Extract the [x, y] coordinate from the center of the cell holding the provided text.  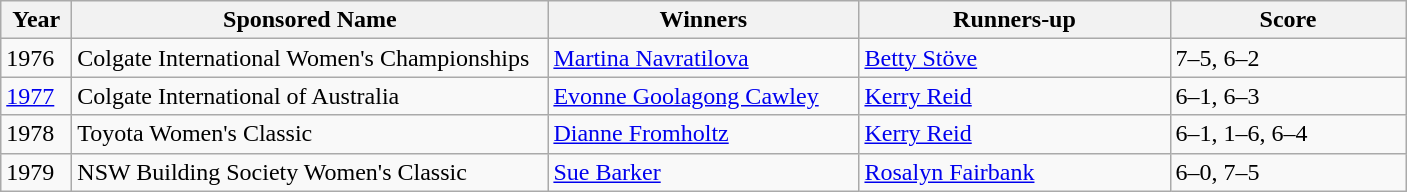
1978 [36, 134]
Year [36, 20]
6–1, 1–6, 6–4 [1288, 134]
Dianne Fromholtz [704, 134]
Martina Navratilova [704, 58]
Toyota Women's Classic [310, 134]
Betty Stöve [1014, 58]
1979 [36, 172]
Winners [704, 20]
Sue Barker [704, 172]
7–5, 6–2 [1288, 58]
Runners-up [1014, 20]
Evonne Goolagong Cawley [704, 96]
6–0, 7–5 [1288, 172]
Rosalyn Fairbank [1014, 172]
NSW Building Society Women's Classic [310, 172]
Colgate International Women's Championships [310, 58]
Colgate International of Australia [310, 96]
Score [1288, 20]
1977 [36, 96]
1976 [36, 58]
6–1, 6–3 [1288, 96]
Sponsored Name [310, 20]
